Find where the given text appears and provide that cell's center as (X, Y) coordinate. 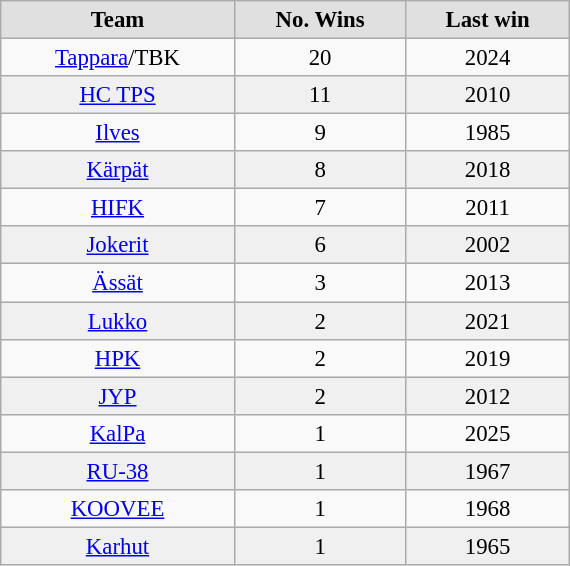
Karhut (118, 546)
1968 (488, 509)
Tappara/TBK (118, 58)
KalPa (118, 433)
2019 (488, 358)
HC TPS (118, 95)
2013 (488, 283)
2010 (488, 95)
7 (320, 208)
2012 (488, 396)
RU-38 (118, 471)
2025 (488, 433)
HPK (118, 358)
3 (320, 283)
Jokerit (118, 245)
6 (320, 245)
KOOVEE (118, 509)
Ilves (118, 133)
Kärpät (118, 170)
8 (320, 170)
20 (320, 58)
Last win (488, 20)
Team (118, 20)
HIFK (118, 208)
1967 (488, 471)
JYP (118, 396)
Lukko (118, 321)
1985 (488, 133)
2011 (488, 208)
2018 (488, 170)
2021 (488, 321)
9 (320, 133)
1965 (488, 546)
No. Wins (320, 20)
2002 (488, 245)
11 (320, 95)
2024 (488, 58)
Ässät (118, 283)
